Provide the [x, y] coordinate of the cell's center where the given text is located.  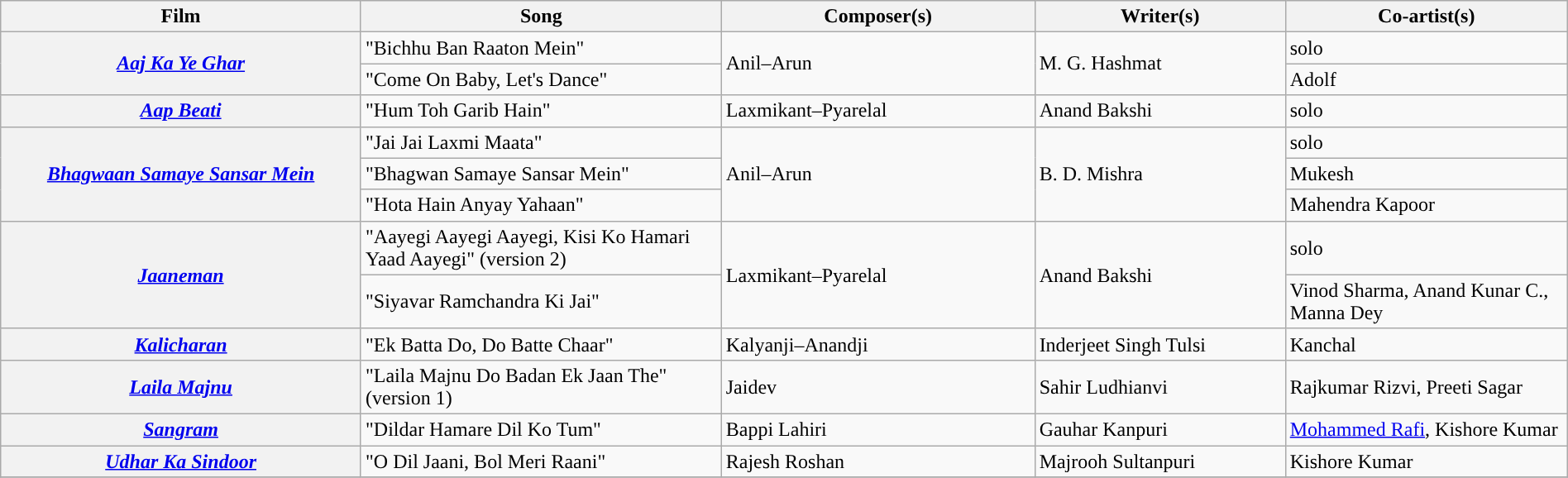
B. D. Mishra [1159, 174]
Film [181, 17]
Gauhar Kanpuri [1159, 429]
Mukesh [1426, 174]
"O Dil Jaani, Bol Meri Raani" [541, 461]
"Jai Jai Laxmi Maata" [541, 142]
"Aayegi Aayegi Aayegi, Kisi Ko Hamari Yaad Aayegi" (version 2) [541, 248]
Kalicharan [181, 344]
Aaj Ka Ye Ghar [181, 64]
"Hum Toh Garib Hain" [541, 111]
Kalyanji–Anandji [878, 344]
Co-artist(s) [1426, 17]
Laila Majnu [181, 387]
Rajesh Roshan [878, 461]
Majrooh Sultanpuri [1159, 461]
Mohammed Rafi, Kishore Kumar [1426, 429]
"Bhagwan Samaye Sansar Mein" [541, 174]
"Bichhu Ban Raaton Mein" [541, 48]
Inderjeet Singh Tulsi [1159, 344]
Rajkumar Rizvi, Preeti Sagar [1426, 387]
"Ek Batta Do, Do Batte Chaar" [541, 344]
Composer(s) [878, 17]
Udhar Ka Sindoor [181, 461]
"Dildar Hamare Dil Ko Tum" [541, 429]
Kanchal [1426, 344]
M. G. Hashmat [1159, 64]
Vinod Sharma, Anand Kunar C., Manna Dey [1426, 301]
Bhagwaan Samaye Sansar Mein [181, 174]
Sahir Ludhianvi [1159, 387]
Kishore Kumar [1426, 461]
"Come On Baby, Let's Dance" [541, 79]
"Hota Hain Anyay Yahaan" [541, 205]
Writer(s) [1159, 17]
"Laila Majnu Do Badan Ek Jaan The" (version 1) [541, 387]
Sangram [181, 429]
Adolf [1426, 79]
Song [541, 17]
"Siyavar Ramchandra Ki Jai" [541, 301]
Jaidev [878, 387]
Aap Beati [181, 111]
Bappi Lahiri [878, 429]
Mahendra Kapoor [1426, 205]
Jaaneman [181, 275]
